Determine the (X, Y) coordinate at the center of the cell enclosing the given text.  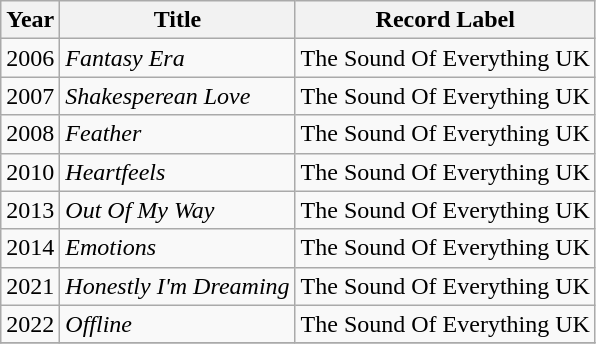
2006 (30, 58)
Title (178, 20)
2008 (30, 134)
Shakesperean Love (178, 96)
Emotions (178, 248)
Year (30, 20)
2010 (30, 172)
Honestly I'm Dreaming (178, 286)
2007 (30, 96)
Out Of My Way (178, 210)
Fantasy Era (178, 58)
Offline (178, 324)
2021 (30, 286)
2013 (30, 210)
Heartfeels (178, 172)
2014 (30, 248)
Record Label (445, 20)
2022 (30, 324)
Feather (178, 134)
